Locate the cell with the specified text and output its [X, Y] center coordinate. 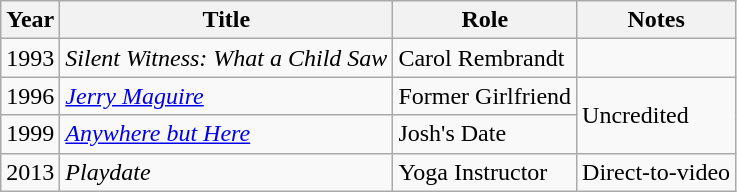
Year [30, 20]
Uncredited [656, 115]
1996 [30, 96]
Silent Witness: What a Child Saw [226, 58]
1999 [30, 134]
Josh's Date [485, 134]
Role [485, 20]
Direct-to-video [656, 172]
Notes [656, 20]
Anywhere but Here [226, 134]
Yoga Instructor [485, 172]
Title [226, 20]
Former Girlfriend [485, 96]
Carol Rembrandt [485, 58]
2013 [30, 172]
Playdate [226, 172]
1993 [30, 58]
Jerry Maguire [226, 96]
